For the text-containing cell, return its midpoint in [X, Y] coordinate format. 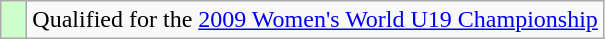
Qualified for the 2009 Women's World U19 Championship [316, 20]
